From the cell containing the given text, extract its center point as [X, Y] coordinate. 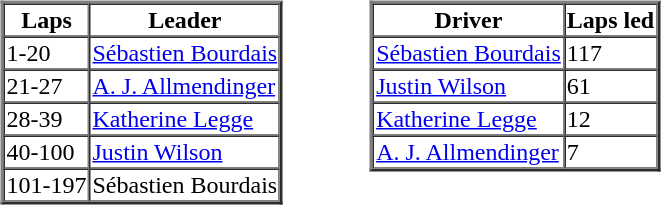
101-197 [47, 184]
12 [610, 118]
7 [610, 152]
40-100 [47, 152]
61 [610, 86]
Laps led [610, 20]
Leader [184, 20]
21-27 [47, 86]
117 [610, 52]
28-39 [47, 118]
Laps [47, 20]
1-20 [47, 52]
Driver [468, 20]
